Capture the cell that displays the provided text and extract its [X, Y] central coordinate. 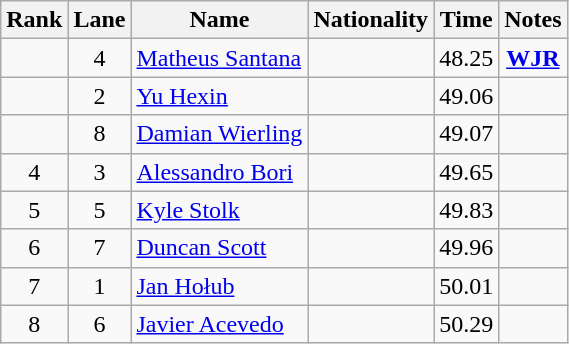
Notes [533, 20]
49.65 [466, 172]
50.01 [466, 286]
Nationality [371, 20]
48.25 [466, 58]
Damian Wierling [220, 134]
2 [100, 96]
Duncan Scott [220, 248]
Rank [34, 20]
49.83 [466, 210]
50.29 [466, 324]
1 [100, 286]
Jan Hołub [220, 286]
Lane [100, 20]
Javier Acevedo [220, 324]
3 [100, 172]
49.96 [466, 248]
Matheus Santana [220, 58]
49.07 [466, 134]
Kyle Stolk [220, 210]
Alessandro Bori [220, 172]
Name [220, 20]
Yu Hexin [220, 96]
Time [466, 20]
49.06 [466, 96]
WJR [533, 58]
